From the cell containing the given text, extract its center point as [X, Y] coordinate. 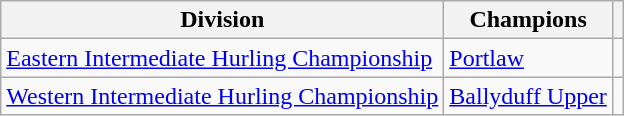
Division [222, 20]
Ballyduff Upper [528, 96]
Champions [528, 20]
Eastern Intermediate Hurling Championship [222, 58]
Western Intermediate Hurling Championship [222, 96]
Portlaw [528, 58]
